Identify which cell holds the provided text, then report its [x, y] central coordinate. 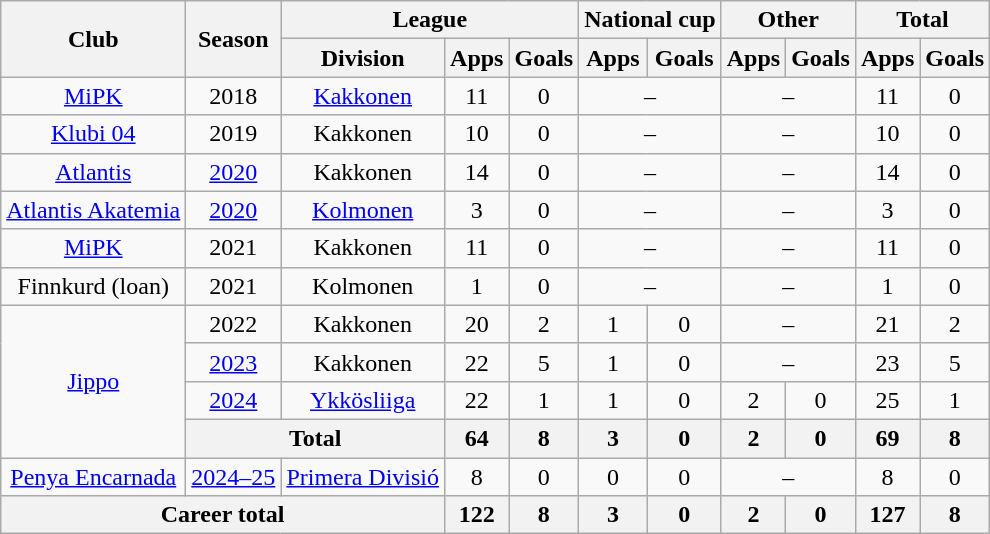
25 [887, 400]
Atlantis [94, 172]
Division [363, 58]
122 [477, 515]
21 [887, 324]
64 [477, 438]
League [430, 20]
2022 [234, 324]
Klubi 04 [94, 134]
Career total [223, 515]
Atlantis Akatemia [94, 210]
National cup [650, 20]
127 [887, 515]
2023 [234, 362]
23 [887, 362]
Penya Encarnada [94, 477]
Jippo [94, 381]
69 [887, 438]
2018 [234, 96]
Finnkurd (loan) [94, 286]
Ykkösliiga [363, 400]
20 [477, 324]
2024–25 [234, 477]
Season [234, 39]
Club [94, 39]
2024 [234, 400]
2019 [234, 134]
Other [788, 20]
Primera Divisió [363, 477]
